Capture the cell that displays the provided text and extract its [x, y] central coordinate. 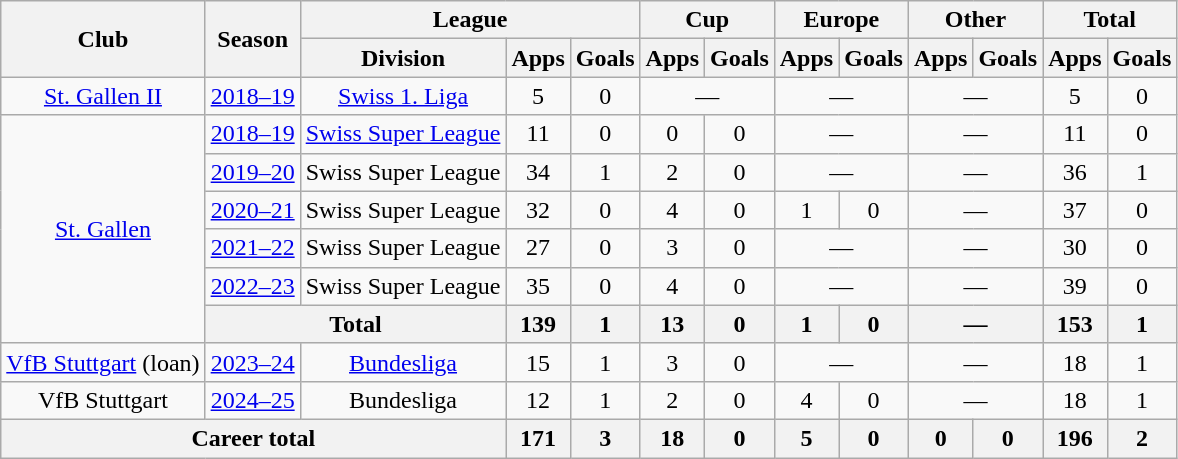
32 [538, 210]
St. Gallen [103, 229]
2021–22 [252, 248]
30 [1075, 248]
15 [538, 362]
VfB Stuttgart [103, 400]
34 [538, 172]
League [470, 20]
2019–20 [252, 172]
36 [1075, 172]
39 [1075, 286]
VfB Stuttgart (loan) [103, 362]
Club [103, 39]
139 [538, 324]
27 [538, 248]
171 [538, 438]
Division [403, 58]
12 [538, 400]
St. Gallen II [103, 96]
Season [252, 39]
37 [1075, 210]
35 [538, 286]
13 [672, 324]
153 [1075, 324]
Europe [841, 20]
2022–23 [252, 286]
196 [1075, 438]
Other [975, 20]
Cup [707, 20]
2023–24 [252, 362]
Career total [254, 438]
2024–25 [252, 400]
Swiss 1. Liga [403, 96]
2020–21 [252, 210]
